For the text-containing cell, return its midpoint in (X, Y) coordinate format. 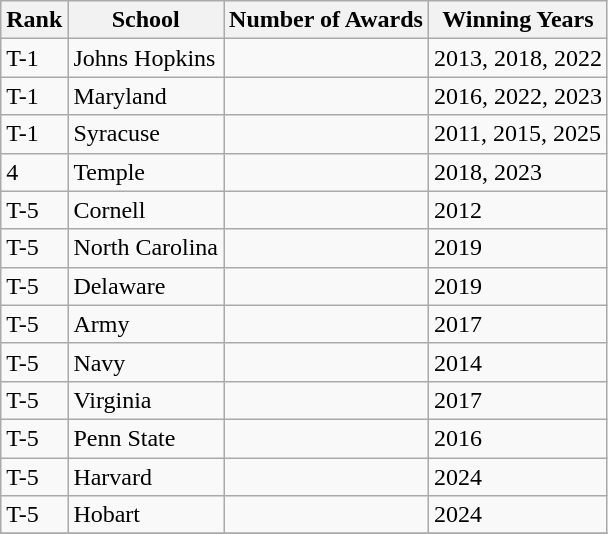
Maryland (146, 96)
Navy (146, 362)
Number of Awards (326, 20)
2013, 2018, 2022 (518, 58)
2016, 2022, 2023 (518, 96)
Winning Years (518, 20)
2016 (518, 438)
North Carolina (146, 248)
2014 (518, 362)
Syracuse (146, 134)
Penn State (146, 438)
Rank (34, 20)
Johns Hopkins (146, 58)
2012 (518, 210)
4 (34, 172)
Hobart (146, 515)
Virginia (146, 400)
2011, 2015, 2025 (518, 134)
Army (146, 324)
Harvard (146, 477)
2018, 2023 (518, 172)
Cornell (146, 210)
Delaware (146, 286)
School (146, 20)
Temple (146, 172)
